Provide the [X, Y] coordinate of the cell's center where the given text is located.  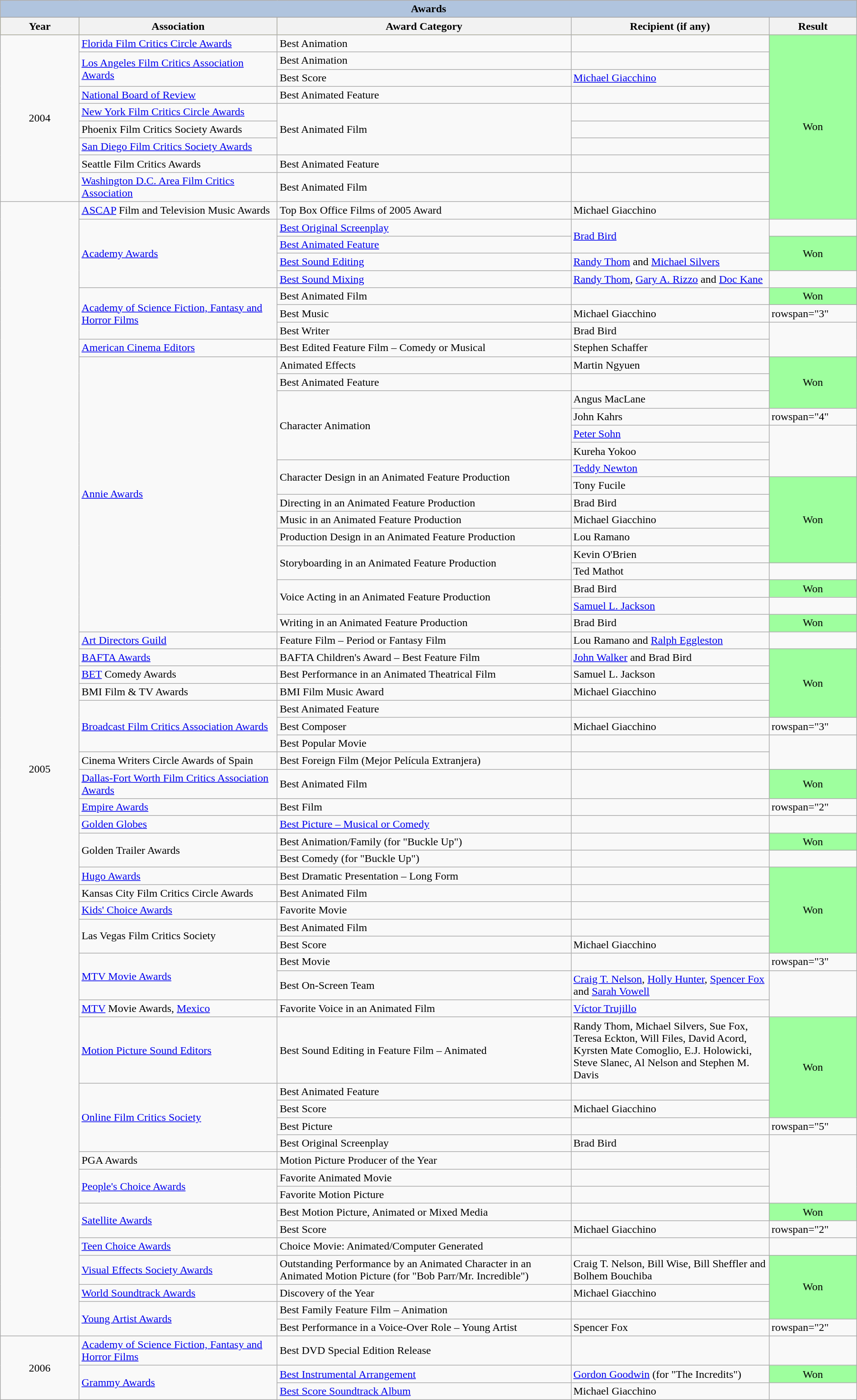
Gordon Goodwin (for "The Incredits") [670, 1374]
Motion Picture Producer of the Year [424, 1161]
Character Design in an Animated Feature Production [424, 477]
Best Edited Feature Film – Comedy or Musical [424, 348]
Randy Thom, Gary A. Rizzo and Doc Kane [670, 279]
BAFTA Awards [178, 657]
Annie Awards [178, 494]
Result [813, 26]
Best Family Feature Film – Animation [424, 1310]
Spencer Fox [670, 1327]
Best Sound Mixing [424, 279]
Association [178, 26]
Music in an Animated Feature Production [424, 520]
Favorite Motion Picture [424, 1195]
Best Popular Movie [424, 743]
Kids' Choice Awards [178, 910]
rowspan="4" [813, 417]
Production Design in an Animated Feature Production [424, 537]
Recipient (if any) [670, 26]
Stephen Schaffer [670, 348]
Seattle Film Critics Awards [178, 164]
Best Animation/Family (for "Buckle Up") [424, 842]
Hugo Awards [178, 876]
Favorite Animated Movie [424, 1178]
Best On-Screen Team [424, 985]
Best Instrumental Arrangement [424, 1374]
MTV Movie Awards, Mexico [178, 1008]
Kansas City Film Critics Circle Awards [178, 893]
Best Sound Editing in Feature Film – Animated [424, 1050]
Motion Picture Sound Editors [178, 1050]
Awards [428, 9]
Visual Effects Society Awards [178, 1269]
John Walker and Brad Bird [670, 657]
BMI Film & TV Awards [178, 692]
Best Foreign Film (Mejor Película Extranjera) [424, 760]
Best Dramatic Presentation – Long Form [424, 876]
Angus MacLane [670, 399]
World Soundtrack Awards [178, 1293]
Choice Movie: Animated/Computer Generated [424, 1246]
Feature Film – Period or Fantasy Film [424, 640]
Best Picture – Musical or Comedy [424, 824]
Young Artist Awards [178, 1319]
Art Directors Guild [178, 640]
Best Performance in a Voice-Over Role – Young Artist [424, 1327]
Tony Fucile [670, 485]
Year [40, 26]
Broadcast Film Critics Association Awards [178, 726]
Outstanding Performance by an Animated Character in an Animated Motion Picture (for "Bob Parr/Mr. Incredible") [424, 1269]
John Kahrs [670, 417]
2004 [40, 118]
Kevin O'Brien [670, 554]
Peter Sohn [670, 434]
Best Comedy (for "Buckle Up") [424, 859]
Voice Acting in an Animated Feature Production [424, 597]
BAFTA Children's Award – Best Feature Film [424, 657]
Best Writer [424, 331]
Ted Mathot [670, 571]
Empire Awards [178, 807]
Víctor Trujillo [670, 1008]
Golden Globes [178, 824]
Las Vegas Film Critics Society [178, 936]
Lou Ramano and Ralph Eggleston [670, 640]
Favorite Voice in an Animated Film [424, 1008]
Golden Trailer Awards [178, 850]
Best DVD Special Edition Release [424, 1351]
BMI Film Music Award [424, 692]
Academy Awards [178, 253]
National Board of Review [178, 95]
Character Animation [424, 425]
Satellite Awards [178, 1221]
San Diego Film Critics Society Awards [178, 146]
2006 [40, 1368]
Teddy Newton [670, 468]
New York Film Critics Circle Awards [178, 112]
Dallas-Fort Worth Film Critics Association Awards [178, 783]
Martin Ngyuen [670, 365]
American Cinema Editors [178, 348]
Los Angeles Film Critics Association Awards [178, 69]
Award Category [424, 26]
Best Film [424, 807]
Directing in an Animated Feature Production [424, 503]
Favorite Movie [424, 910]
2005 [40, 769]
Craig T. Nelson, Holly Hunter, Spencer Fox and Sarah Vowell [670, 985]
Top Box Office Films of 2005 Award [424, 210]
Discovery of the Year [424, 1293]
Lou Ramano [670, 537]
MTV Movie Awards [178, 977]
rowspan="5" [813, 1126]
Best Music [424, 314]
ASCAP Film and Television Music Awards [178, 210]
Storyboarding in an Animated Feature Production [424, 563]
Online Film Critics Society [178, 1117]
Kureha Yokoo [670, 451]
Best Sound Editing [424, 262]
Randy Thom and Michael Silvers [670, 262]
BET Comedy Awards [178, 674]
Grammy Awards [178, 1382]
Writing in an Animated Feature Production [424, 623]
Best Movie [424, 962]
Best Picture [424, 1126]
Cinema Writers Circle Awards of Spain [178, 760]
Best Motion Picture, Animated or Mixed Media [424, 1212]
Best Performance in an Animated Theatrical Film [424, 674]
Best Score Soundtrack Album [424, 1391]
Washington D.C. Area Film Critics Association [178, 187]
PGA Awards [178, 1161]
People's Choice Awards [178, 1186]
Phoenix Film Critics Society Awards [178, 129]
Teen Choice Awards [178, 1246]
Animated Effects [424, 365]
Craig T. Nelson, Bill Wise, Bill Sheffler and Bolhem Bouchiba [670, 1269]
Best Composer [424, 726]
Florida Film Critics Circle Awards [178, 43]
